Detect which cell encompasses the target text, then output its [x, y] center coordinate. 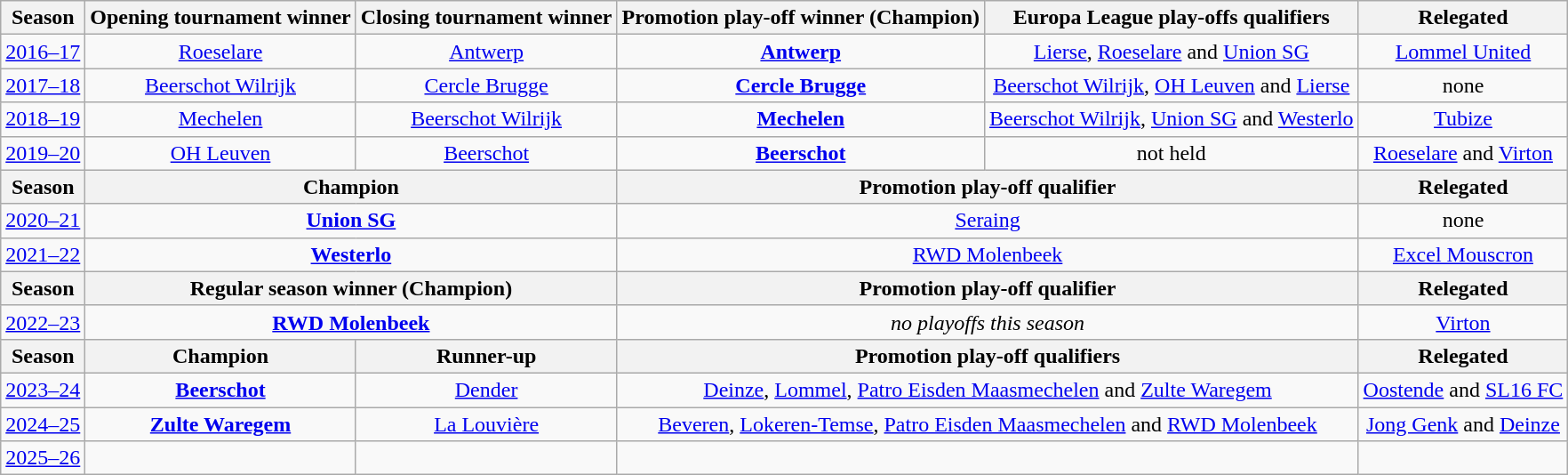
Dender [486, 390]
Closing tournament winner [486, 18]
2017–18 [43, 85]
Opening tournament winner [220, 18]
Virton [1463, 322]
2023–24 [43, 390]
Beveren, Lokeren-Temse, Patro Eisden Maasmechelen and RWD Molenbeek [988, 424]
Union SG [351, 221]
not held [1172, 153]
Westerlo [351, 254]
2018–19 [43, 119]
Seraing [988, 221]
2019–20 [43, 153]
Roeselare and Virton [1463, 153]
La Louvière [486, 424]
Beerschot Wilrijk, Union SG and Westerlo [1172, 119]
Oostende and SL16 FC [1463, 390]
2022–23 [43, 322]
Roeselare [220, 52]
2021–22 [43, 254]
2024–25 [43, 424]
Deinze, Lommel, Patro Eisden Maasmechelen and Zulte Waregem [988, 390]
Zulte Waregem [220, 424]
OH Leuven [220, 153]
Europa League play-offs qualifiers [1172, 18]
2016–17 [43, 52]
no playoffs this season [988, 322]
Promotion play-off winner (Champion) [801, 18]
Tubize [1463, 119]
Jong Genk and Deinze [1463, 424]
Lommel United [1463, 52]
Lierse, Roeselare and Union SG [1172, 52]
Excel Mouscron [1463, 254]
Promotion play-off qualifiers [988, 356]
Beerschot Wilrijk, OH Leuven and Lierse [1172, 85]
2020–21 [43, 221]
Regular season winner (Champion) [351, 288]
2025–26 [43, 458]
Runner-up [486, 356]
